Find where the given text appears and provide that cell's center as (x, y) coordinate. 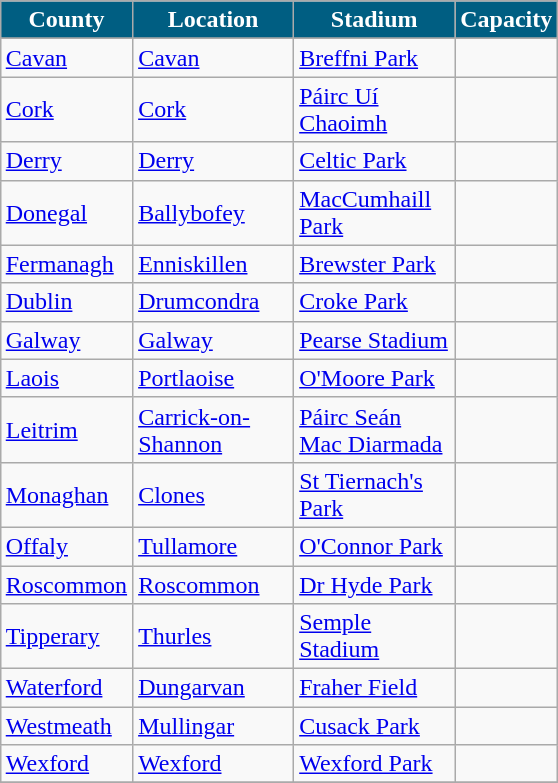
Breffni Park (374, 58)
Waterford (66, 688)
Monaghan (66, 494)
Carrick-on-Shannon (214, 430)
Laois (66, 378)
Tullamore (214, 546)
Cusack Park (374, 726)
Dr Hyde Park (374, 585)
O'Connor Park (374, 546)
Westmeath (66, 726)
MacCumhaill Park (374, 212)
Dungarvan (214, 688)
Dublin (66, 302)
Leitrim (66, 430)
Tipperary (66, 636)
Celtic Park (374, 161)
Portlaoise (214, 378)
Páirc Uí Chaoimh (374, 110)
Ballybofey (214, 212)
County (66, 20)
Offaly (66, 546)
Páirc Seán Mac Diarmada (374, 430)
Enniskillen (214, 264)
Thurles (214, 636)
Stadium (374, 20)
Semple Stadium (374, 636)
Brewster Park (374, 264)
Pearse Stadium (374, 340)
Drumcondra (214, 302)
St Tiernach's Park (374, 494)
Capacity (506, 20)
Fraher Field (374, 688)
Location (214, 20)
Donegal (66, 212)
Croke Park (374, 302)
Wexford Park (374, 764)
Fermanagh (66, 264)
O'Moore Park (374, 378)
Clones (214, 494)
Mullingar (214, 726)
